Capture the cell that displays the provided text and extract its [X, Y] central coordinate. 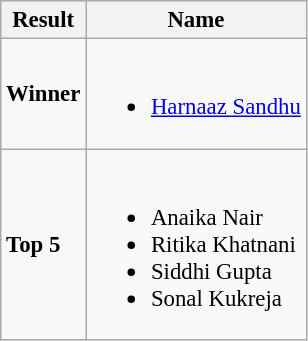
Top 5 [44, 244]
Anaika NairRitika KhatnaniSiddhi GuptaSonal Kukreja [196, 244]
Harnaaz Sandhu [196, 94]
Winner [44, 94]
Name [196, 20]
Result [44, 20]
